Capture the cell that displays the provided text and extract its (x, y) central coordinate. 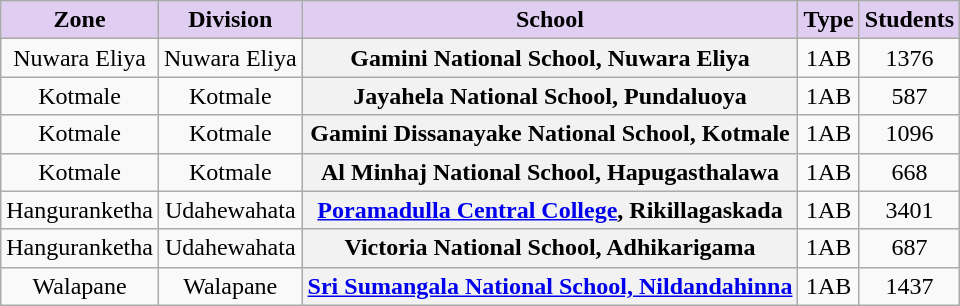
Gamini Dissanayake National School, Kotmale (550, 134)
Zone (80, 20)
Gamini National School, Nuwara Eliya (550, 58)
Victoria National School, Adhikarigama (550, 248)
687 (909, 248)
School (550, 20)
Type (828, 20)
Poramadulla Central College, Rikillagaskada (550, 210)
1437 (909, 286)
1376 (909, 58)
Students (909, 20)
Jayahela National School, Pundaluoya (550, 96)
Division (230, 20)
Al Minhaj National School, Hapugasthalawa (550, 172)
1096 (909, 134)
587 (909, 96)
668 (909, 172)
Sri Sumangala National School, Nildandahinna (550, 286)
3401 (909, 210)
